Detect which cell encompasses the target text, then output its [x, y] center coordinate. 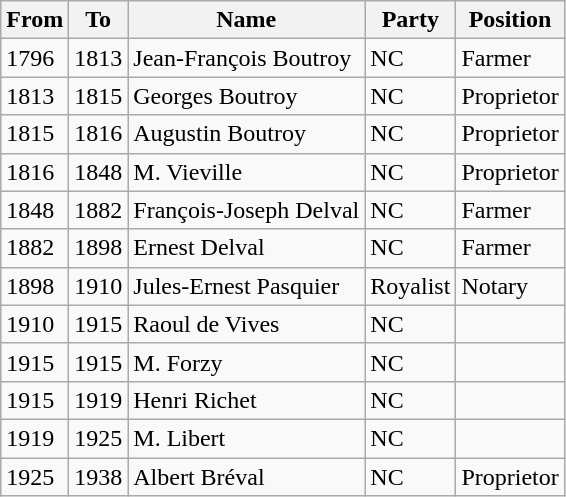
Royalist [410, 286]
Henri Richet [246, 400]
M. Vieville [246, 172]
Georges Boutroy [246, 96]
Position [510, 20]
1796 [35, 58]
Name [246, 20]
1938 [98, 477]
Jean-François Boutroy [246, 58]
Raoul de Vives [246, 324]
M. Libert [246, 438]
From [35, 20]
Party [410, 20]
Ernest Delval [246, 248]
Jules-Ernest Pasquier [246, 286]
To [98, 20]
M. Forzy [246, 362]
Notary [510, 286]
Albert Bréval [246, 477]
François-Joseph Delval [246, 210]
Augustin Boutroy [246, 134]
